Pinpoint the cell where the given text exists, returning its [X, Y] midpoint coordinate. 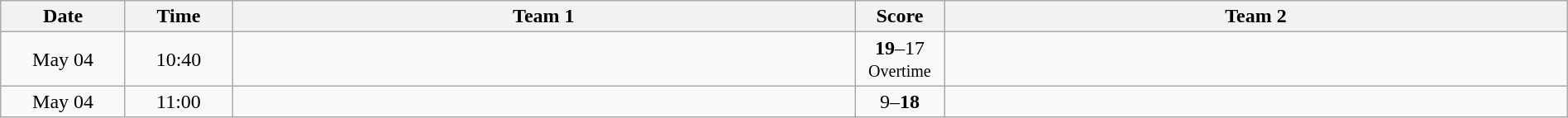
11:00 [179, 101]
Team 2 [1256, 17]
Time [179, 17]
Date [63, 17]
19–17Overtime [900, 59]
Score [900, 17]
Team 1 [544, 17]
10:40 [179, 59]
9–18 [900, 101]
